Extract the (x, y) coordinate from the center of the cell holding the provided text.  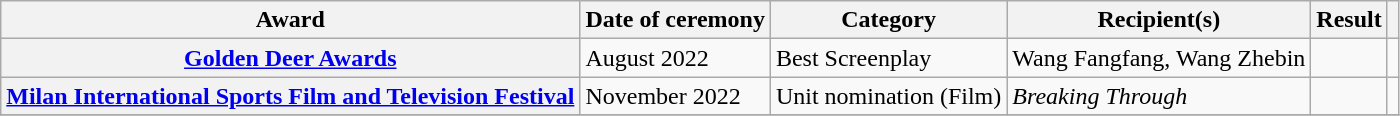
Date of ceremony (676, 20)
Category (888, 20)
Milan International Sports Film and Television Festival (290, 96)
Golden Deer Awards (290, 58)
Wang Fangfang, Wang Zhebin (1159, 58)
Award (290, 20)
November 2022 (676, 96)
August 2022 (676, 58)
Result (1349, 20)
Best Screenplay (888, 58)
Recipient(s) (1159, 20)
Breaking Through (1159, 96)
Unit nomination (Film) (888, 96)
